Return (x, y) of the center of cell containing provided text 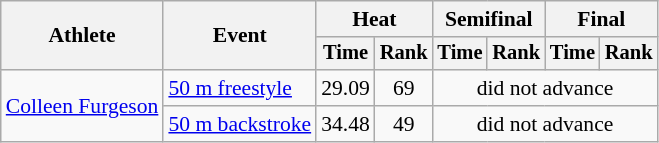
Final (601, 19)
Athlete (82, 36)
Colleen Furgeson (82, 106)
69 (404, 88)
29.09 (346, 88)
49 (404, 124)
50 m backstroke (240, 124)
Heat (374, 19)
Event (240, 36)
34.48 (346, 124)
50 m freestyle (240, 88)
Semifinal (488, 19)
